Capture the cell that displays the provided text and extract its [x, y] central coordinate. 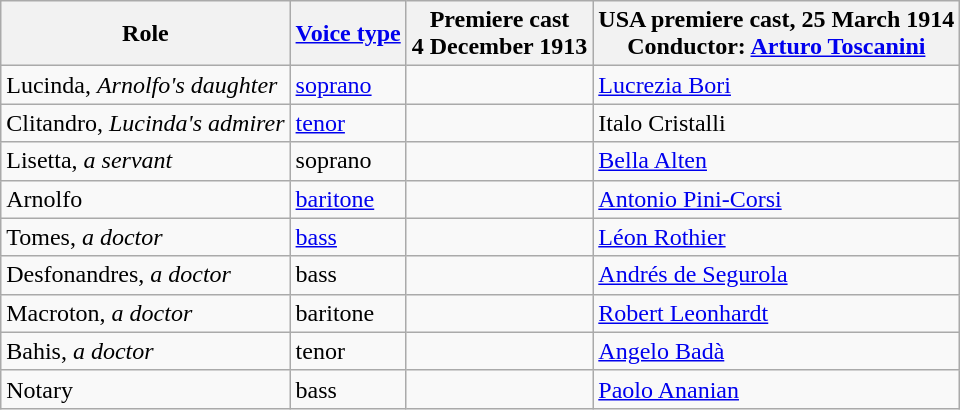
Macroton, a doctor [146, 313]
Notary [146, 389]
Role [146, 34]
Lucinda, Arnolfo's daughter [146, 85]
Andrés de Segurola [776, 275]
Tomes, a doctor [146, 237]
Lisetta, a servant [146, 161]
Léon Rothier [776, 237]
Paolo Ananian [776, 389]
Arnolfo [146, 199]
Robert Leonhardt [776, 313]
Premiere cast4 December 1913 [500, 34]
Clitandro, Lucinda's admirer [146, 123]
Lucrezia Bori [776, 85]
Bahis, a doctor [146, 351]
Voice type [348, 34]
Desfonandres, a doctor [146, 275]
Angelo Badà [776, 351]
Antonio Pini-Corsi [776, 199]
Italo Cristalli [776, 123]
Bella Alten [776, 161]
USA premiere cast, 25 March 1914Conductor: Arturo Toscanini [776, 34]
